Detect which cell encompasses the target text, then output its [X, Y] center coordinate. 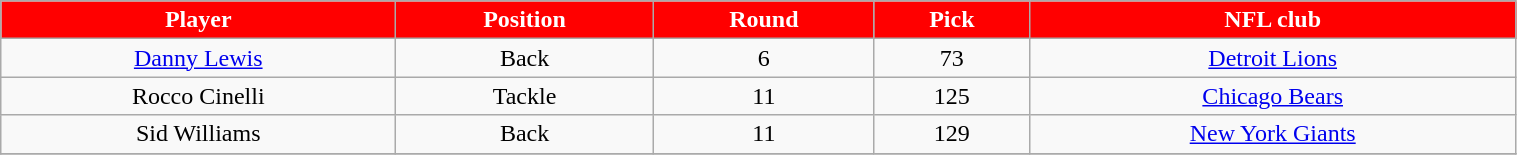
Player [198, 20]
NFL club [1272, 20]
New York Giants [1272, 134]
Detroit Lions [1272, 58]
125 [952, 96]
Round [764, 20]
73 [952, 58]
Position [525, 20]
Pick [952, 20]
Sid Williams [198, 134]
6 [764, 58]
Chicago Bears [1272, 96]
129 [952, 134]
Danny Lewis [198, 58]
Tackle [525, 96]
Rocco Cinelli [198, 96]
